Search for the cell housing the specified text and yield its [x, y] center coordinate. 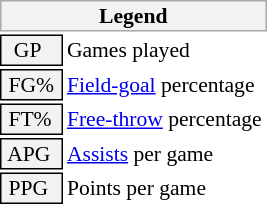
PPG [31, 188]
Legend [134, 16]
Assists per game [166, 154]
Points per game [166, 188]
Field-goal percentage [166, 85]
Free-throw percentage [166, 120]
GP [31, 50]
FT% [31, 120]
APG [31, 154]
FG% [31, 85]
Games played [166, 50]
